Scan for the cell matching the given text and deliver its [x, y] coordinate at center. 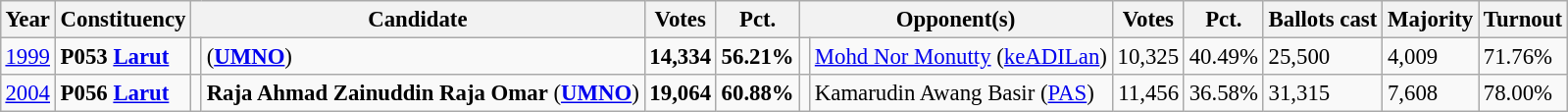
78.00% [1524, 93]
40.49% [1224, 56]
Turnout [1524, 20]
4,009 [1431, 56]
56.21% [757, 56]
1999 [27, 56]
60.88% [757, 93]
Ballots cast [1322, 20]
P056 Larut [123, 93]
P053 Larut [123, 56]
25,500 [1322, 56]
Majority [1431, 20]
Raja Ahmad Zainuddin Raja Omar (UMNO) [423, 93]
Mohd Nor Monutty (keADILan) [961, 56]
19,064 [681, 93]
36.58% [1224, 93]
Kamarudin Awang Basir (PAS) [961, 93]
71.76% [1524, 56]
(UMNO) [423, 56]
2004 [27, 93]
10,325 [1147, 56]
7,608 [1431, 93]
Opponent(s) [955, 20]
Year [27, 20]
14,334 [681, 56]
11,456 [1147, 93]
31,315 [1322, 93]
Constituency [123, 20]
Candidate [418, 20]
